For the text-containing cell, return its midpoint in [x, y] coordinate format. 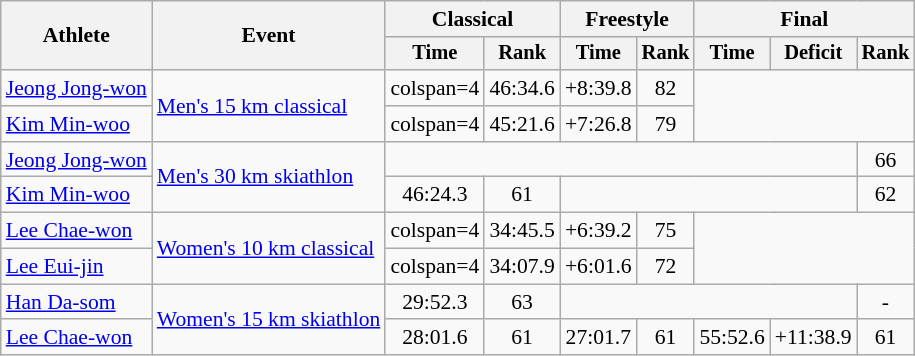
Men's 15 km classical [269, 106]
Deficit [814, 54]
34:45.5 [522, 231]
72 [666, 267]
Classical [472, 19]
Han Da-som [76, 302]
66 [886, 160]
28:01.6 [434, 338]
+11:38.9 [814, 338]
55:52.6 [732, 338]
+6:01.6 [598, 267]
29:52.3 [434, 302]
+7:26.8 [598, 124]
46:34.6 [522, 88]
Final [804, 19]
Lee Eui-jin [76, 267]
27:01.7 [598, 338]
63 [522, 302]
79 [666, 124]
Women's 15 km skiathlon [269, 320]
34:07.9 [522, 267]
- [886, 302]
46:24.3 [434, 195]
+6:39.2 [598, 231]
82 [666, 88]
62 [886, 195]
75 [666, 231]
Men's 30 km skiathlon [269, 178]
Athlete [76, 36]
+8:39.8 [598, 88]
Women's 10 km classical [269, 248]
Freestyle [627, 19]
45:21.6 [522, 124]
Event [269, 36]
